Extract the (X, Y) coordinate from the center of the cell holding the provided text.  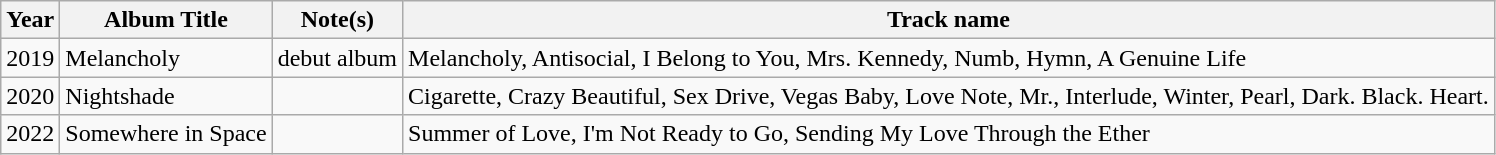
Note(s) (337, 20)
2020 (30, 96)
Somewhere in Space (166, 134)
2019 (30, 58)
Melancholy, Antisocial, I Belong to You, Mrs. Kennedy, Numb, Hymn, A Genuine Life (949, 58)
Cigarette, Crazy Beautiful, Sex Drive, Vegas Baby, Love Note, Mr., Interlude, Winter, Pearl, Dark. Black. Heart. (949, 96)
Nightshade (166, 96)
2022 (30, 134)
Year (30, 20)
Album Title (166, 20)
debut album (337, 58)
Track name (949, 20)
Summer of Love, I'm Not Ready to Go, Sending My Love Through the Ether (949, 134)
Melancholy (166, 58)
